Find where the given text appears and provide that cell's center as [x, y] coordinate. 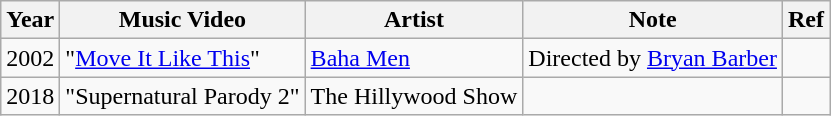
The Hillywood Show [414, 96]
Baha Men [414, 58]
Directed by Bryan Barber [653, 58]
2002 [30, 58]
Year [30, 20]
2018 [30, 96]
Artist [414, 20]
Note [653, 20]
Ref [806, 20]
"Move It Like This" [182, 58]
Music Video [182, 20]
"Supernatural Parody 2" [182, 96]
